Locate the cell with the specified text and output its [x, y] center coordinate. 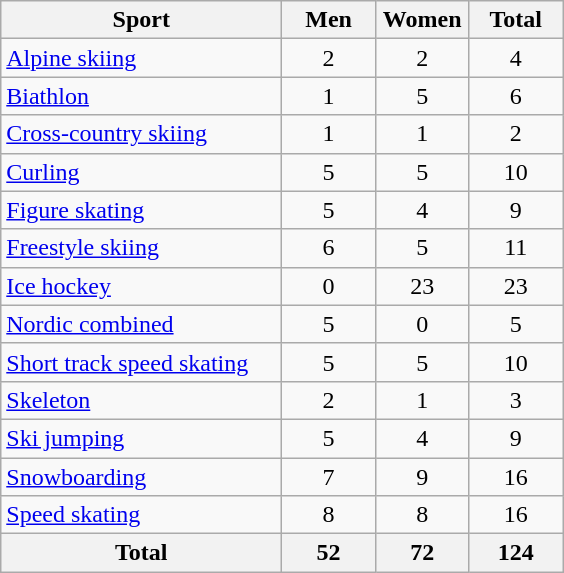
Ski jumping [142, 438]
72 [422, 553]
3 [516, 400]
Short track speed skating [142, 362]
Skeleton [142, 400]
Cross-country skiing [142, 134]
Curling [142, 172]
Ice hockey [142, 286]
Women [422, 20]
Men [329, 20]
Speed skating [142, 515]
Snowboarding [142, 477]
Biathlon [142, 96]
Freestyle skiing [142, 248]
52 [329, 553]
Nordic combined [142, 324]
Figure skating [142, 210]
11 [516, 248]
Sport [142, 20]
124 [516, 553]
7 [329, 477]
Alpine skiing [142, 58]
